From the cell containing the given text, extract its center point as [X, Y] coordinate. 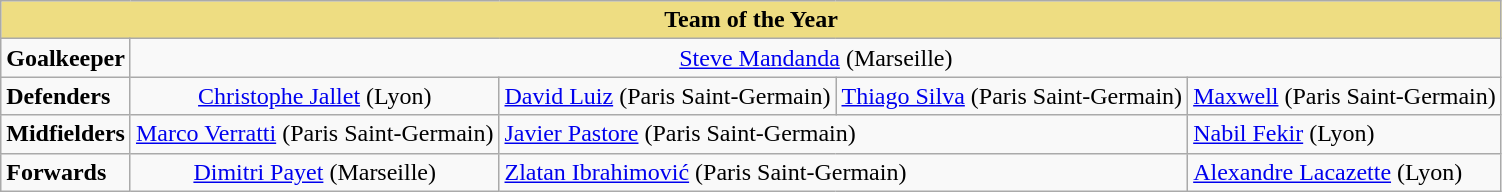
Zlatan Ibrahimović (Paris Saint-Germain) [844, 172]
Midfielders [66, 134]
Team of the Year [752, 20]
Marco Verratti (Paris Saint-Germain) [314, 134]
Alexandre Lacazette (Lyon) [1345, 172]
Nabil Fekir (Lyon) [1345, 134]
Dimitri Payet (Marseille) [314, 172]
David Luiz (Paris Saint-Germain) [668, 96]
Defenders [66, 96]
Thiago Silva (Paris Saint-Germain) [1012, 96]
Christophe Jallet (Lyon) [314, 96]
Goalkeeper [66, 58]
Forwards [66, 172]
Maxwell (Paris Saint-Germain) [1345, 96]
Javier Pastore (Paris Saint-Germain) [844, 134]
Steve Mandanda (Marseille) [816, 58]
